Locate the cell with the specified text and output its [X, Y] center coordinate. 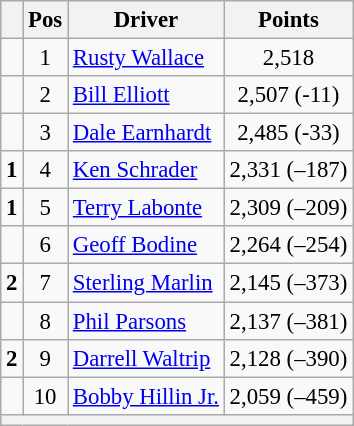
Phil Parsons [146, 321]
5 [46, 208]
2,059 (–459) [288, 396]
2,518 [288, 58]
2,331 (–187) [288, 170]
6 [46, 245]
9 [46, 358]
8 [46, 321]
2,264 (–254) [288, 245]
Geoff Bodine [146, 245]
Terry Labonte [146, 208]
10 [46, 396]
Dale Earnhardt [146, 133]
Bobby Hillin Jr. [146, 396]
Pos [46, 20]
Points [288, 20]
2,145 (–373) [288, 283]
7 [46, 283]
2,128 (–390) [288, 358]
Rusty Wallace [146, 58]
Ken Schrader [146, 170]
2,309 (–209) [288, 208]
2,137 (–381) [288, 321]
2,485 (-33) [288, 133]
Bill Elliott [146, 95]
Driver [146, 20]
3 [46, 133]
2,507 (-11) [288, 95]
Darrell Waltrip [146, 358]
Sterling Marlin [146, 283]
4 [46, 170]
